Output the (x, y) coordinate of the center of the cell containing the given text.  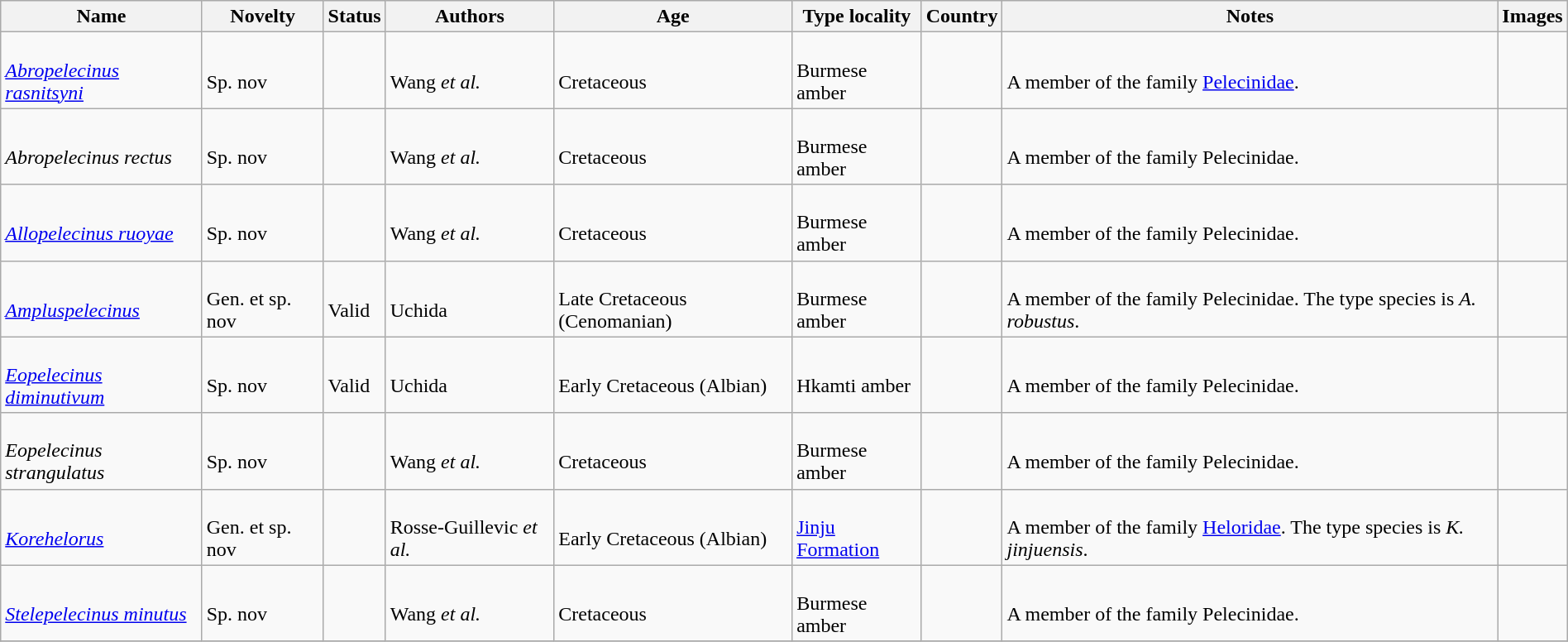
A member of the family Heloridae. The type species is K. jinjuensis. (1250, 527)
Eopelecinus diminutivum (101, 375)
Name (101, 17)
Korehelorus (101, 527)
Eopelecinus strangulatus (101, 451)
Authors (470, 17)
Rosse-Guillevic et al. (470, 527)
Novelty (263, 17)
Abropelecinus rectus (101, 146)
Status (354, 17)
Jinju Formation (857, 527)
Late Cretaceous (Cenomanian) (673, 299)
Hkamti amber (857, 375)
Type locality (857, 17)
Age (673, 17)
Ampluspelecinus (101, 299)
Abropelecinus rasnitsyni (101, 70)
Allopelecinus ruoyae (101, 223)
Notes (1250, 17)
Country (962, 17)
A member of the family Pelecinidae. The type species is A. robustus. (1250, 299)
Stelepelecinus minutus (101, 603)
Images (1532, 17)
